Return the [x, y] coordinate for the center point of the cell that contains the specified text.  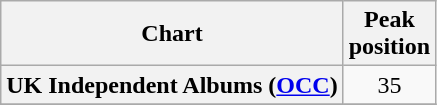
Peakposition [389, 34]
UK Independent Albums (OCC) [172, 85]
Chart [172, 34]
35 [389, 85]
